Capture the cell that displays the provided text and extract its [x, y] central coordinate. 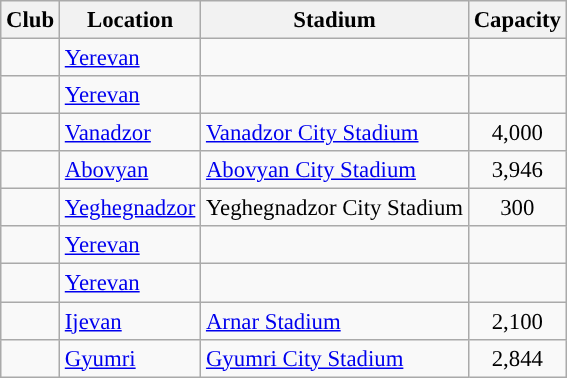
Stadium [335, 20]
Arnar Stadium [335, 321]
Vanadzor City Stadium [335, 133]
Abovyan City Stadium [335, 170]
Vanadzor [130, 133]
Gyumri [130, 358]
3,946 [517, 170]
Yeghegnadzor [130, 208]
Location [130, 20]
2,100 [517, 321]
Ijevan [130, 321]
2,844 [517, 358]
Abovyan [130, 170]
Yeghegnadzor City Stadium [335, 208]
4,000 [517, 133]
Club [30, 20]
300 [517, 208]
Capacity [517, 20]
Gyumri City Stadium [335, 358]
